Return (x, y) of the center of cell containing provided text 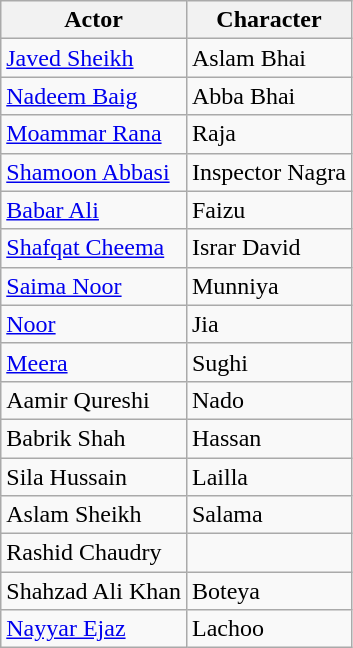
Lailla (268, 477)
Noor (94, 324)
Jia (268, 324)
Sughi (268, 362)
Aslam Bhai (268, 58)
Inspector Nagra (268, 172)
Babrik Shah (94, 438)
Babar Ali (94, 210)
Actor (94, 20)
Nadeem Baig (94, 96)
Shahzad Ali Khan (94, 591)
Aamir Qureshi (94, 400)
Nayyar Ejaz (94, 629)
Rashid Chaudry (94, 553)
Shamoon Abbasi (94, 172)
Salama (268, 515)
Saima Noor (94, 286)
Raja (268, 134)
Aslam Sheikh (94, 515)
Hassan (268, 438)
Nado (268, 400)
Abba Bhai (268, 96)
Shafqat Cheema (94, 248)
Javed Sheikh (94, 58)
Character (268, 20)
Moammar Rana (94, 134)
Meera (94, 362)
Sila Hussain (94, 477)
Faizu (268, 210)
Israr David (268, 248)
Boteya (268, 591)
Munniya (268, 286)
Lachoo (268, 629)
